Identify which cell holds the provided text, then report its [x, y] central coordinate. 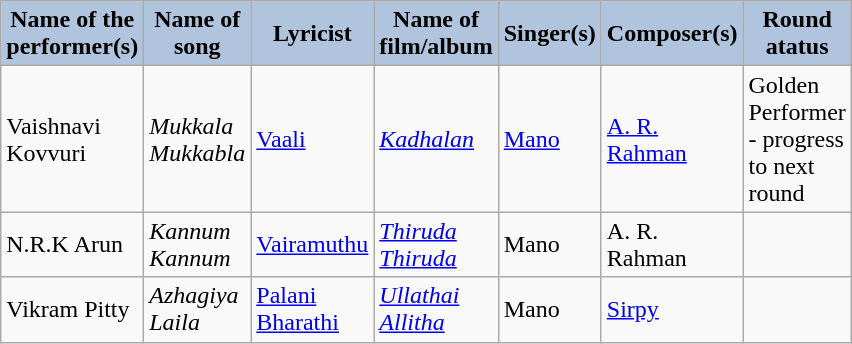
Kadhalan [436, 139]
Vaishnavi Kovvuri [72, 139]
Vikram Pitty [72, 310]
N.R.K Arun [72, 244]
Lyricist [312, 34]
Vairamuthu [312, 244]
Golden Performer - progress to next round [797, 139]
Name of the performer(s) [72, 34]
Mukkala Mukkabla [198, 139]
Kannum Kannum [198, 244]
Vaali [312, 139]
Thiruda Thiruda [436, 244]
Palani Bharathi [312, 310]
Ullathai Allitha [436, 310]
Round atatus [797, 34]
Composer(s) [672, 34]
Singer(s) [550, 34]
Azhagiya Laila [198, 310]
Sirpy [672, 310]
Name of film/album [436, 34]
Name of song [198, 34]
